Return [x, y] of the center of cell containing provided text 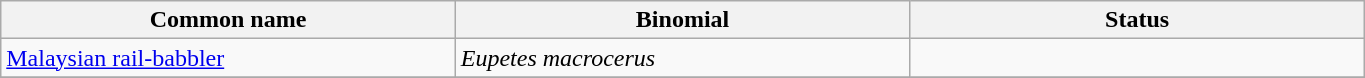
Common name [228, 20]
Eupetes macrocerus [682, 58]
Binomial [682, 20]
Status [1138, 20]
Malaysian rail-babbler [228, 58]
